Find where the given text appears and provide that cell's center as [X, Y] coordinate. 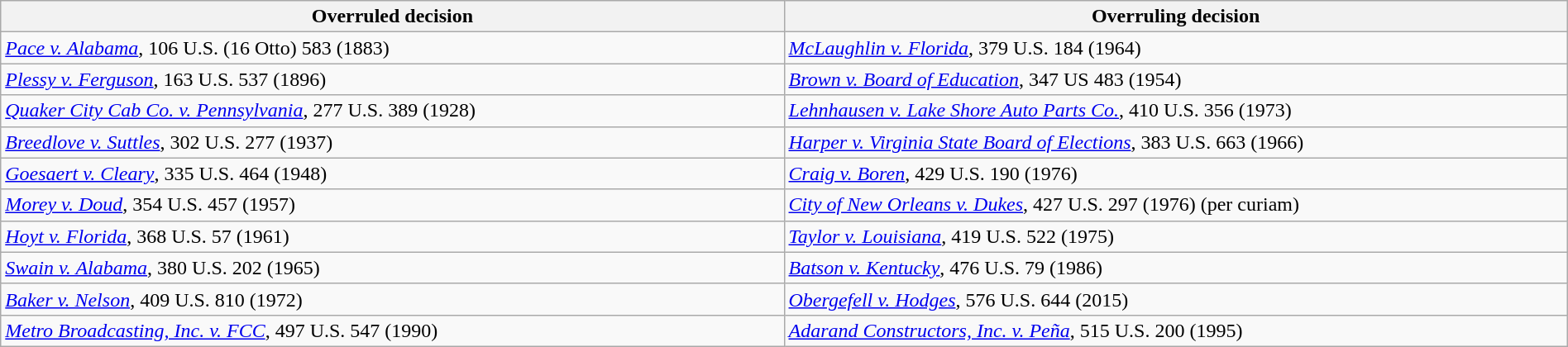
Swain v. Alabama, 380 U.S. 202 (1965) [392, 268]
Taylor v. Louisiana, 419 U.S. 522 (1975) [1176, 236]
Lehnhausen v. Lake Shore Auto Parts Co., 410 U.S. 356 (1973) [1176, 111]
Pace v. Alabama, 106 U.S. (16 Otto) 583 (1883) [392, 48]
Morey v. Doud, 354 U.S. 457 (1957) [392, 205]
Batson v. Kentucky, 476 U.S. 79 (1986) [1176, 268]
Baker v. Nelson, 409 U.S. 810 (1972) [392, 299]
McLaughlin v. Florida, 379 U.S. 184 (1964) [1176, 48]
City of New Orleans v. Dukes, 427 U.S. 297 (1976) (per curiam) [1176, 205]
Overruling decision [1176, 17]
Brown v. Board of Education, 347 US 483 (1954) [1176, 79]
Craig v. Boren, 429 U.S. 190 (1976) [1176, 173]
Harper v. Virginia State Board of Elections, 383 U.S. 663 (1966) [1176, 142]
Plessy v. Ferguson, 163 U.S. 537 (1896) [392, 79]
Goesaert v. Cleary, 335 U.S. 464 (1948) [392, 173]
Quaker City Cab Co. v. Pennsylvania, 277 U.S. 389 (1928) [392, 111]
Overruled decision [392, 17]
Adarand Constructors, Inc. v. Peña, 515 U.S. 200 (1995) [1176, 330]
Obergefell v. Hodges, 576 U.S. 644 (2015) [1176, 299]
Metro Broadcasting, Inc. v. FCC, 497 U.S. 547 (1990) [392, 330]
Hoyt v. Florida, 368 U.S. 57 (1961) [392, 236]
Breedlove v. Suttles, 302 U.S. 277 (1937) [392, 142]
